Capture the cell that displays the provided text and extract its [X, Y] central coordinate. 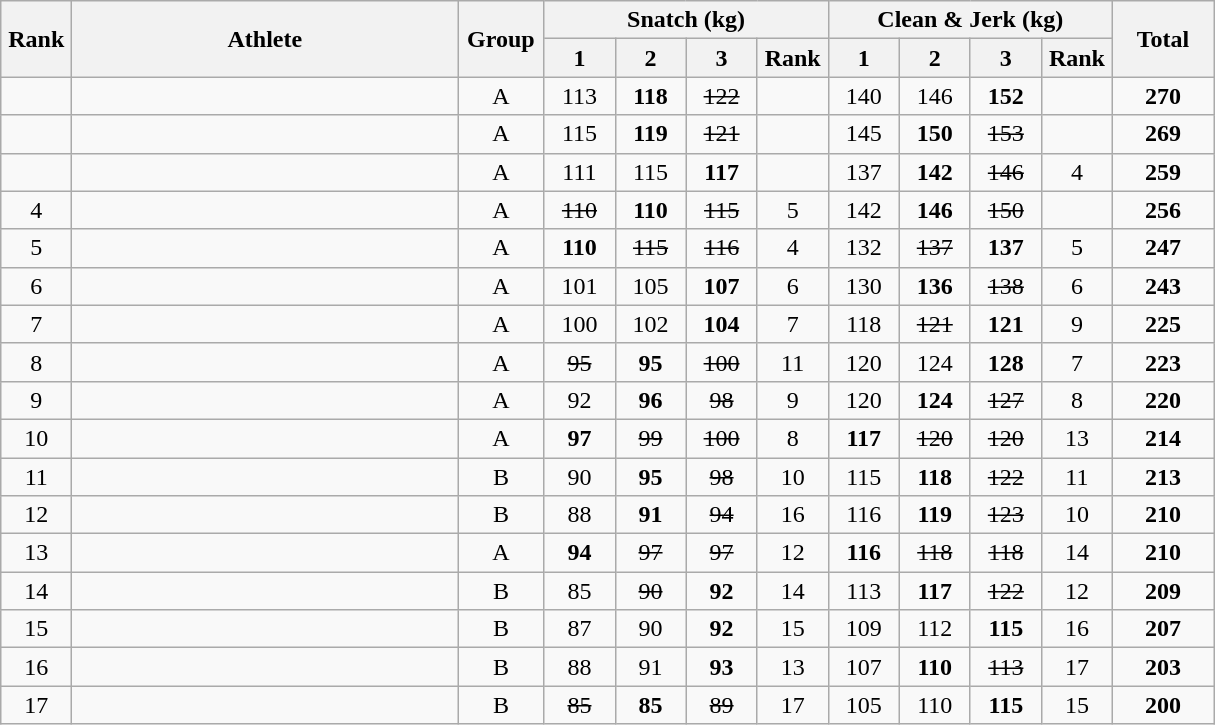
111 [580, 172]
87 [580, 629]
270 [1162, 96]
136 [934, 286]
225 [1162, 324]
269 [1162, 134]
138 [1006, 286]
Clean & Jerk (kg) [970, 20]
127 [1006, 400]
99 [650, 438]
Total [1162, 39]
112 [934, 629]
96 [650, 400]
123 [1006, 515]
93 [722, 667]
220 [1162, 400]
153 [1006, 134]
101 [580, 286]
152 [1006, 96]
Snatch (kg) [686, 20]
214 [1162, 438]
145 [864, 134]
243 [1162, 286]
213 [1162, 477]
200 [1162, 705]
223 [1162, 362]
209 [1162, 591]
Group [501, 39]
128 [1006, 362]
132 [864, 248]
Athlete [265, 39]
140 [864, 96]
203 [1162, 667]
104 [722, 324]
207 [1162, 629]
130 [864, 286]
89 [722, 705]
247 [1162, 248]
259 [1162, 172]
109 [864, 629]
102 [650, 324]
256 [1162, 210]
